Determine the (x, y) coordinate at the center of the cell enclosing the given text.  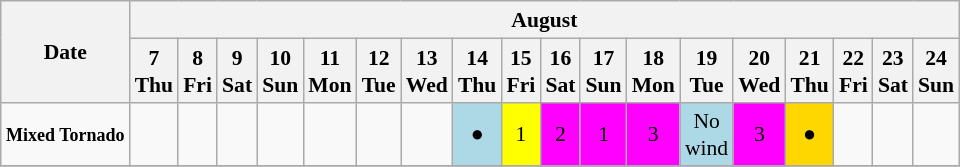
12Tue (379, 70)
2 (560, 134)
22Fri (854, 70)
19Tue (706, 70)
9Sat (237, 70)
16Sat (560, 70)
August (545, 20)
18Mon (654, 70)
8Fri (198, 70)
14Thu (478, 70)
Mixed Tornado (66, 134)
Date (66, 52)
15Fri (520, 70)
20Wed (759, 70)
7Thu (154, 70)
23Sat (893, 70)
17Sun (603, 70)
21Thu (810, 70)
11Mon (330, 70)
24Sun (936, 70)
Nowind (706, 134)
13Wed (427, 70)
10Sun (280, 70)
